Capture the cell that displays the provided text and extract its (X, Y) central coordinate. 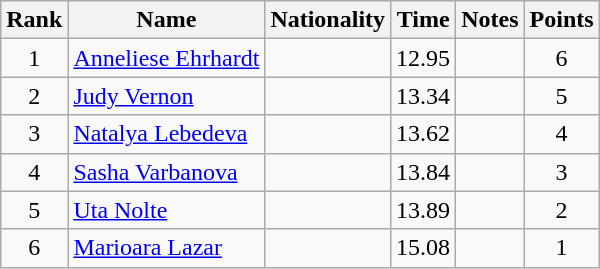
Time (424, 20)
Rank (34, 20)
Notes (490, 20)
Judy Vernon (166, 96)
Points (562, 20)
Natalya Lebedeva (166, 134)
Nationality (328, 20)
15.08 (424, 248)
13.84 (424, 172)
Anneliese Ehrhardt (166, 58)
Name (166, 20)
13.34 (424, 96)
Uta Nolte (166, 210)
12.95 (424, 58)
13.62 (424, 134)
13.89 (424, 210)
Sasha Varbanova (166, 172)
Marioara Lazar (166, 248)
